Identify which cell holds the provided text, then report its (X, Y) central coordinate. 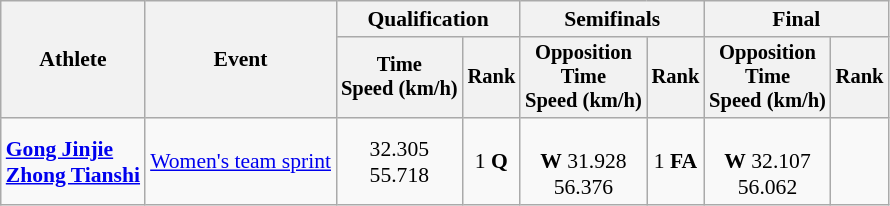
Qualification (428, 19)
Final (796, 19)
W 32.107 56.062 (768, 162)
TimeSpeed (km/h) (400, 78)
Semifinals (612, 19)
Athlete (73, 60)
32.305 55.718 (400, 162)
Women's team sprint (240, 162)
1 Q (492, 162)
Event (240, 60)
Gong JinjieZhong Tianshi (73, 162)
W 31.928 56.376 (584, 162)
1 FA (676, 162)
